Return the [X, Y] coordinate for the center point of the cell that contains the specified text.  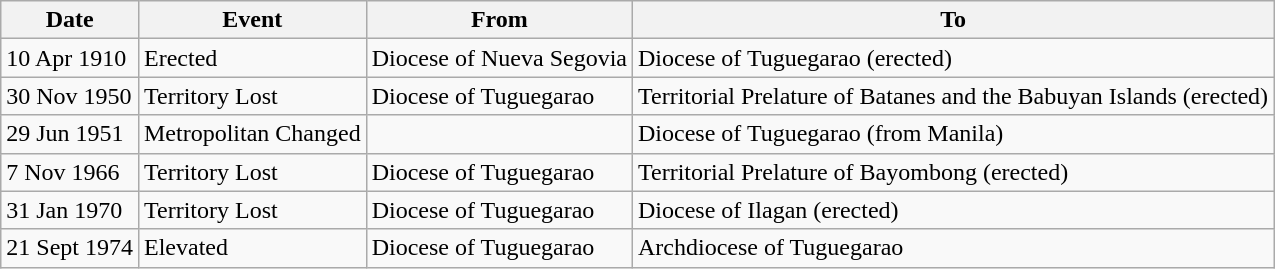
Event [252, 20]
Diocese of Ilagan (erected) [954, 210]
30 Nov 1950 [70, 96]
From [499, 20]
21 Sept 1974 [70, 248]
Territorial Prelature of Bayombong (erected) [954, 172]
31 Jan 1970 [70, 210]
10 Apr 1910 [70, 58]
Elevated [252, 248]
Archdiocese of Tuguegarao [954, 248]
Diocese of Tuguegarao (from Manila) [954, 134]
29 Jun 1951 [70, 134]
Diocese of Tuguegarao (erected) [954, 58]
7 Nov 1966 [70, 172]
Diocese of Nueva Segovia [499, 58]
Erected [252, 58]
To [954, 20]
Date [70, 20]
Territorial Prelature of Batanes and the Babuyan Islands (erected) [954, 96]
Metropolitan Changed [252, 134]
